Search for the cell housing the specified text and yield its [X, Y] center coordinate. 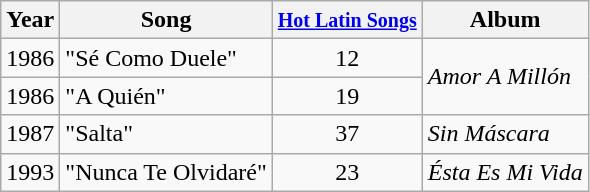
"Sé Como Duele" [166, 58]
"Nunca Te Olvidaré" [166, 172]
12 [347, 58]
23 [347, 172]
Hot Latin Songs [347, 20]
Ésta Es Mi Vida [505, 172]
Album [505, 20]
Sin Máscara [505, 134]
"Salta" [166, 134]
19 [347, 96]
Amor A Millón [505, 77]
1993 [30, 172]
Year [30, 20]
1987 [30, 134]
Song [166, 20]
37 [347, 134]
"A Quién" [166, 96]
